Capture the cell that displays the provided text and extract its (x, y) central coordinate. 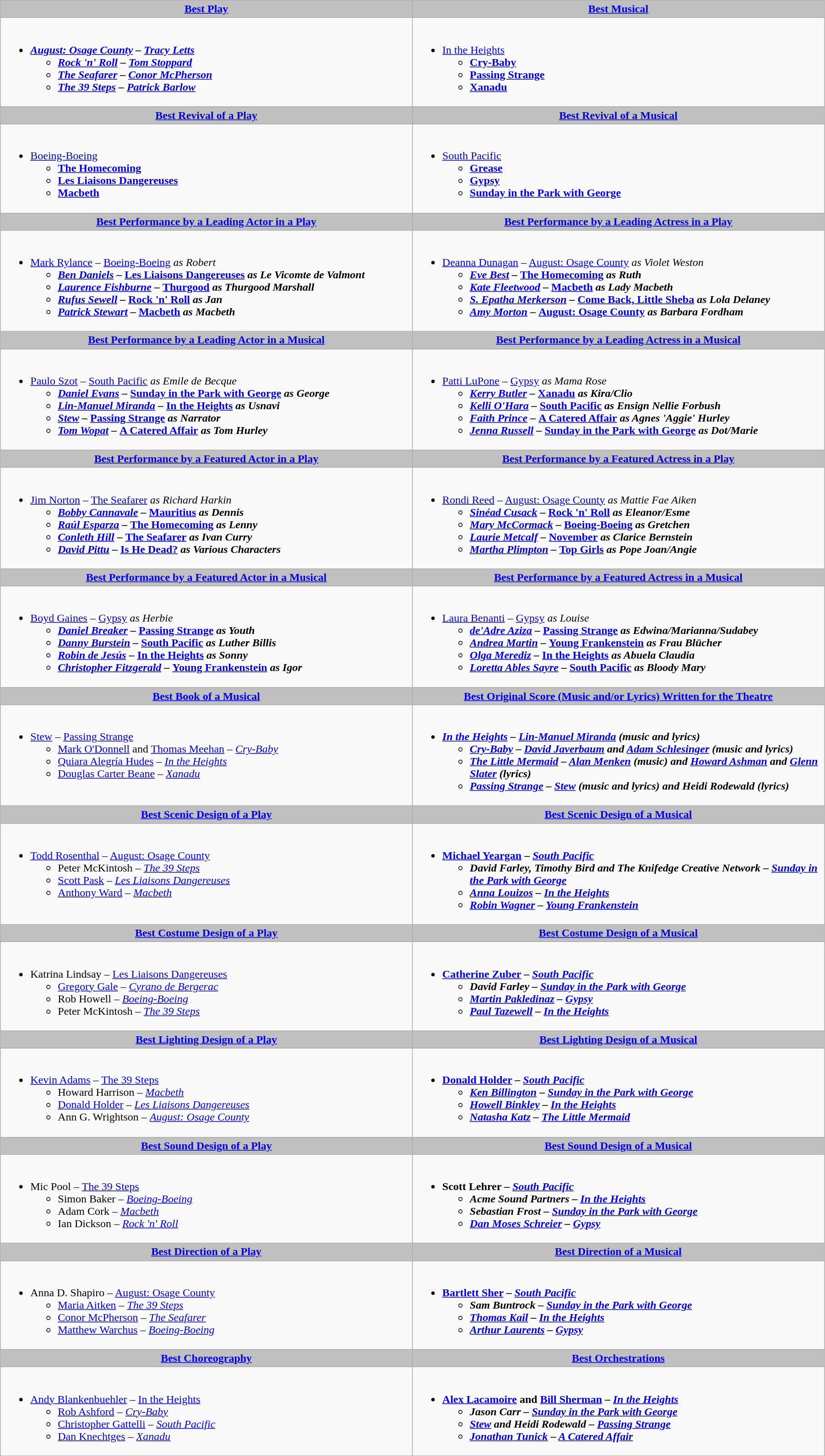
Best Lighting Design of a Musical (619, 1039)
Best Performance by a Leading Actress in a Musical (619, 340)
Best Revival of a Play (206, 115)
Boeing-BoeingThe HomecomingLes Liaisons DangereusesMacbeth (206, 168)
Catherine Zuber – South PacificDavid Farley – Sunday in the Park with GeorgeMartin Pakledinaz – GypsyPaul Tazewell – In the Heights (619, 986)
Best Musical (619, 9)
Mic Pool – The 39 StepsSimon Baker – Boeing-BoeingAdam Cork – MacbethIan Dickson – Rock 'n' Roll (206, 1199)
Best Book of a Musical (206, 696)
Kevin Adams – The 39 StepsHoward Harrison – MacbethDonald Holder – Les Liaisons DangereusesAnn G. Wrightson – August: Osage County (206, 1093)
Best Performance by a Leading Actor in a Musical (206, 340)
Scott Lehrer – South PacificAcme Sound Partners – In the HeightsSebastian Frost – Sunday in the Park with GeorgeDan Moses Schreier – Gypsy (619, 1199)
Best Costume Design of a Musical (619, 933)
Bartlett Sher – South PacificSam Buntrock – Sunday in the Park with GeorgeThomas Kail – In the HeightsArthur Laurents – Gypsy (619, 1305)
Best Lighting Design of a Play (206, 1039)
Best Scenic Design of a Musical (619, 815)
Best Performance by a Featured Actor in a Play (206, 459)
Best Revival of a Musical (619, 115)
Andy Blankenbuehler – In the HeightsRob Ashford – Cry-BabyChristopher Gattelli – South PacificDan Knechtges – Xanadu (206, 1411)
Donald Holder – South PacificKen Billington – Sunday in the Park with GeorgeHowell Binkley – In the HeightsNatasha Katz – The Little Mermaid (619, 1093)
Best Performance by a Featured Actor in a Musical (206, 577)
Best Sound Design of a Musical (619, 1146)
Best Performance by a Featured Actress in a Musical (619, 577)
Best Original Score (Music and/or Lyrics) Written for the Theatre (619, 696)
Best Performance by a Featured Actress in a Play (619, 459)
Best Play (206, 9)
In the HeightsCry-BabyPassing StrangeXanadu (619, 62)
Best Costume Design of a Play (206, 933)
Best Performance by a Leading Actress in a Play (619, 222)
Best Performance by a Leading Actor in a Play (206, 222)
Best Sound Design of a Play (206, 1146)
August: Osage County – Tracy LettsRock 'n' Roll – Tom StoppardThe Seafarer – Conor McPhersonThe 39 Steps – Patrick Barlow (206, 62)
Best Scenic Design of a Play (206, 815)
Todd Rosenthal – August: Osage CountyPeter McKintosh – The 39 StepsScott Pask – Les Liaisons DangereusesAnthony Ward – Macbeth (206, 874)
Best Direction of a Play (206, 1252)
Best Orchestrations (619, 1358)
Best Choreography (206, 1358)
Anna D. Shapiro – August: Osage CountyMaria Aitken – The 39 StepsConor McPherson – The SeafarerMatthew Warchus – Boeing-Boeing (206, 1305)
Best Direction of a Musical (619, 1252)
Katrina Lindsay – Les Liaisons DangereusesGregory Gale – Cyrano de BergeracRob Howell – Boeing-BoeingPeter McKintosh – The 39 Steps (206, 986)
Stew – Passing StrangeMark O'Donnell and Thomas Meehan – Cry-BabyQuiara Alegría Hudes – In the HeightsDouglas Carter Beane – Xanadu (206, 755)
South PacificGreaseGypsySunday in the Park with George (619, 168)
